Extract the [X, Y] coordinate from the center of the cell holding the provided text.  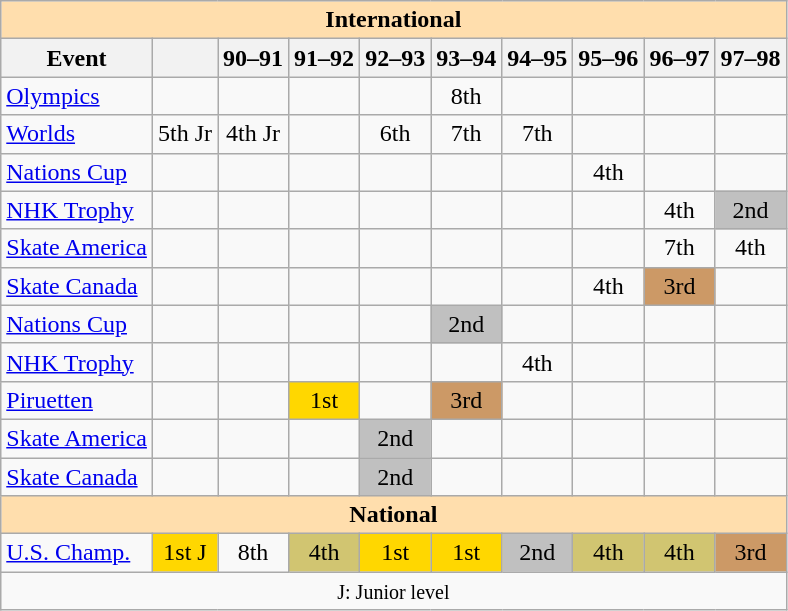
6th [396, 134]
U.S. Champ. [77, 553]
Olympics [77, 96]
Worlds [77, 134]
96–97 [680, 58]
91–92 [324, 58]
Piruetten [77, 400]
93–94 [466, 58]
92–93 [396, 58]
97–98 [750, 58]
J: Junior level [394, 591]
Event [77, 58]
5th Jr [184, 134]
1st J [184, 553]
National [394, 515]
International [394, 20]
94–95 [538, 58]
95–96 [608, 58]
90–91 [254, 58]
4th Jr [254, 134]
